Detect which cell encompasses the target text, then output its (X, Y) center coordinate. 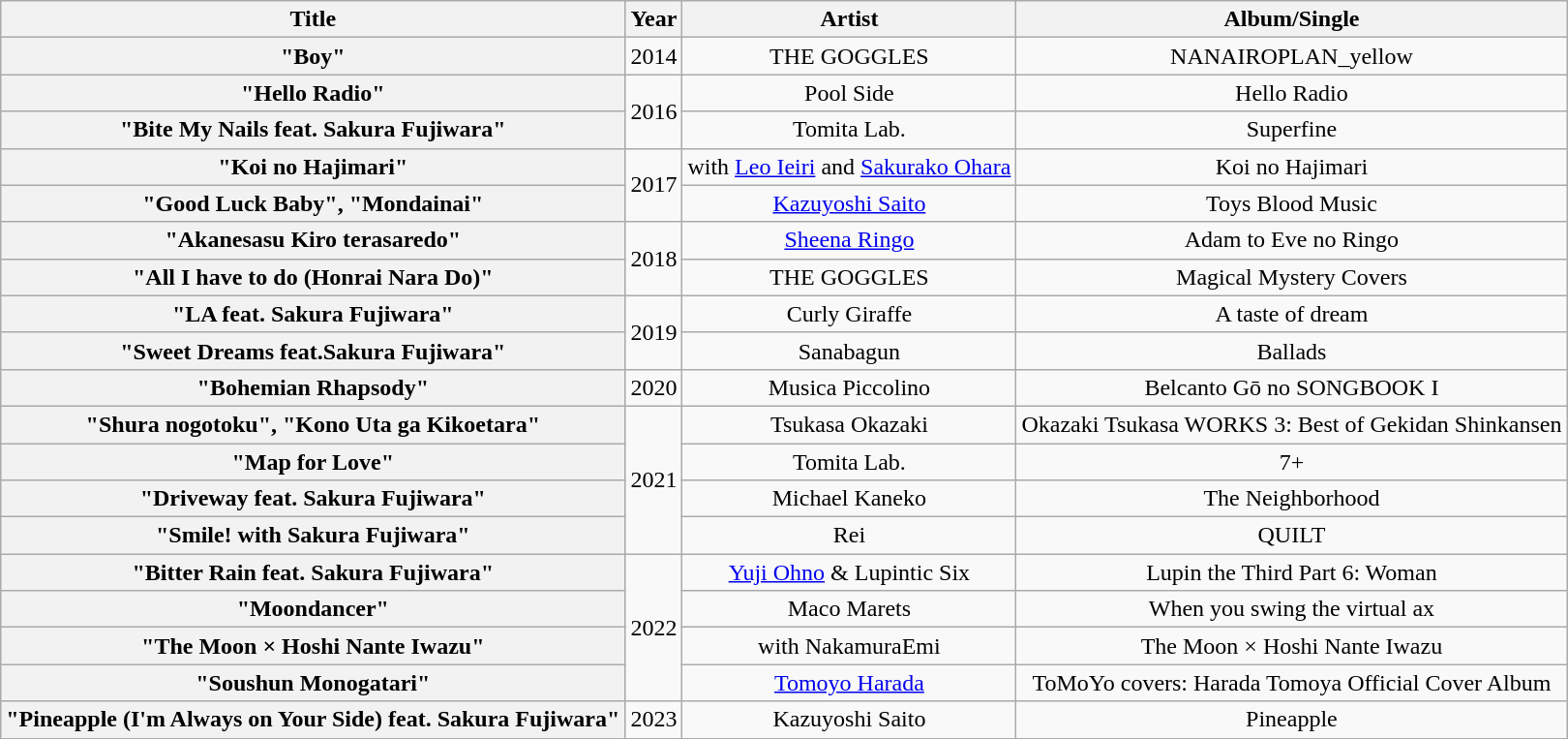
"Soushun Monogatari" (314, 683)
2018 (654, 259)
Toys Blood Music (1291, 203)
"Moondancer" (314, 609)
"Koi no Hajimari" (314, 167)
"Pineapple (I'm Always on Your Side) feat. Sakura Fujiwara" (314, 720)
2016 (654, 111)
2014 (654, 56)
Curly Giraffe (850, 314)
Pineapple (1291, 720)
The Neighborhood (1291, 499)
ToMoYo covers: Harada Tomoya Official Cover Album (1291, 683)
"Hello Radio" (314, 93)
7+ (1291, 462)
with Leo Ieiri and Sakurako Ohara (850, 167)
Sheena Ringo (850, 240)
Rei (850, 536)
When you swing the virtual ax (1291, 609)
"Driveway feat. Sakura Fujiwara" (314, 499)
Pool Side (850, 93)
"Bitter Rain feat. Sakura Fujiwara" (314, 572)
Tomoyo Harada (850, 683)
with NakamuraEmi (850, 646)
"Shura nogotoku", "Kono Uta ga Kikoetara" (314, 424)
Okazaki Tsukasa WORKS 3: Best of Gekidan Shinkansen (1291, 424)
Maco Marets (850, 609)
"Smile! with Sakura Fujiwara" (314, 536)
2020 (654, 387)
Ballads (1291, 351)
The Moon × Hoshi Nante Iwazu (1291, 646)
2021 (654, 479)
Koi no Hajimari (1291, 167)
2019 (654, 332)
Tsukasa Okazaki (850, 424)
Belcanto Gō no SONGBOOK I (1291, 387)
"Akanesasu Kiro terasaredo" (314, 240)
QUILT (1291, 536)
Adam to Eve no Ringo (1291, 240)
Michael Kaneko (850, 499)
"Bite My Nails feat. Sakura Fujiwara" (314, 130)
"All I have to do (Honrai Nara Do)" (314, 277)
"Map for Love" (314, 462)
"LA feat. Sakura Fujiwara" (314, 314)
"Bohemian Rhapsody" (314, 387)
Sanabagun (850, 351)
Yuji Ohno & Lupintic Six (850, 572)
Lupin the Third Part 6: Woman (1291, 572)
Hello Radio (1291, 93)
A taste of dream (1291, 314)
Artist (850, 19)
"Sweet Dreams feat.Sakura Fujiwara" (314, 351)
"Good Luck Baby", "Mondainai" (314, 203)
2017 (654, 185)
Title (314, 19)
"The Moon × Hoshi Nante Iwazu" (314, 646)
2023 (654, 720)
2022 (654, 628)
Superfine (1291, 130)
"Boy" (314, 56)
Album/Single (1291, 19)
NANAIROPLAN_yellow (1291, 56)
Magical Mystery Covers (1291, 277)
Year (654, 19)
Musica Piccolino (850, 387)
